Output the (X, Y) coordinate of the center of the cell containing the given text.  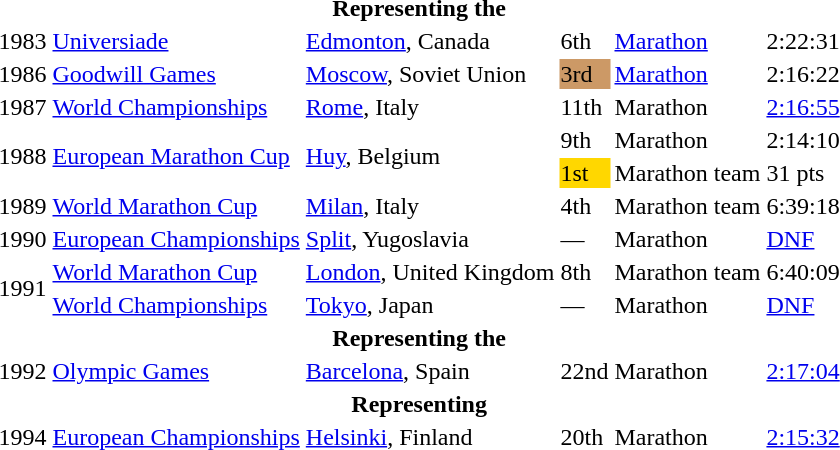
22nd (584, 371)
3rd (584, 74)
Barcelona, Spain (430, 371)
Edmonton, Canada (430, 41)
Moscow, Soviet Union (430, 74)
London, United Kingdom (430, 272)
Tokyo, Japan (430, 305)
1st (584, 173)
11th (584, 107)
Goodwill Games (176, 74)
6th (584, 41)
Olympic Games (176, 371)
4th (584, 206)
European Marathon Cup (176, 156)
8th (584, 272)
Split, Yugoslavia (430, 239)
Universiade (176, 41)
9th (584, 140)
Huy, Belgium (430, 156)
Rome, Italy (430, 107)
European Championships (176, 239)
Milan, Italy (430, 206)
